Search for the cell housing the specified text and yield its (X, Y) center coordinate. 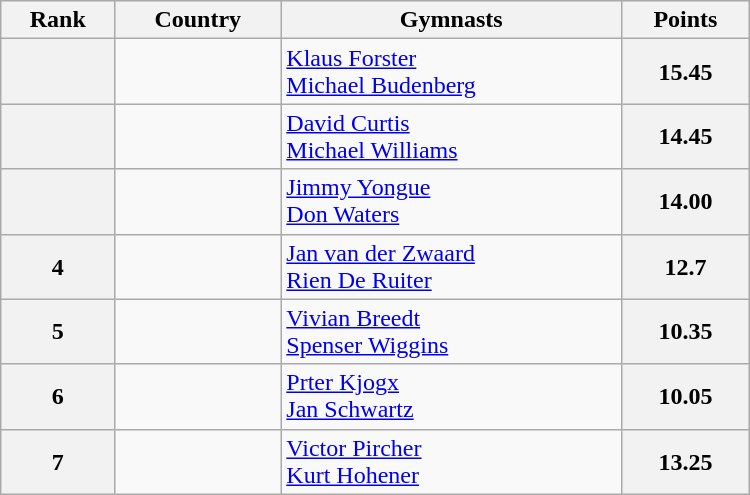
14.45 (686, 136)
7 (58, 462)
Rank (58, 20)
Victor Pircher Kurt Hohener (452, 462)
6 (58, 396)
Vivian Breedt Spenser Wiggins (452, 332)
12.7 (686, 266)
Jan van der Zwaard Rien De Ruiter (452, 266)
Points (686, 20)
10.05 (686, 396)
4 (58, 266)
15.45 (686, 72)
10.35 (686, 332)
David Curtis Michael Williams (452, 136)
Prter Kjogx Jan Schwartz (452, 396)
13.25 (686, 462)
5 (58, 332)
Jimmy Yongue Don Waters (452, 202)
Country (198, 20)
Klaus Forster Michael Budenberg (452, 72)
Gymnasts (452, 20)
14.00 (686, 202)
